From the cell containing the given text, extract its center point as [x, y] coordinate. 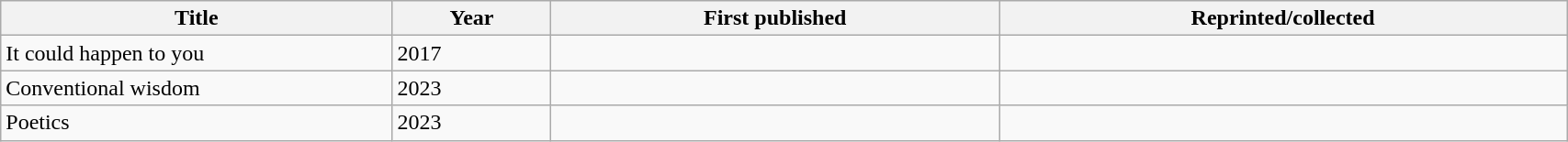
Title [197, 18]
First published [775, 18]
Poetics [197, 123]
It could happen to you [197, 53]
Reprinted/collected [1283, 18]
Year [472, 18]
Conventional wisdom [197, 88]
2017 [472, 53]
